Detect which cell encompasses the target text, then output its [x, y] center coordinate. 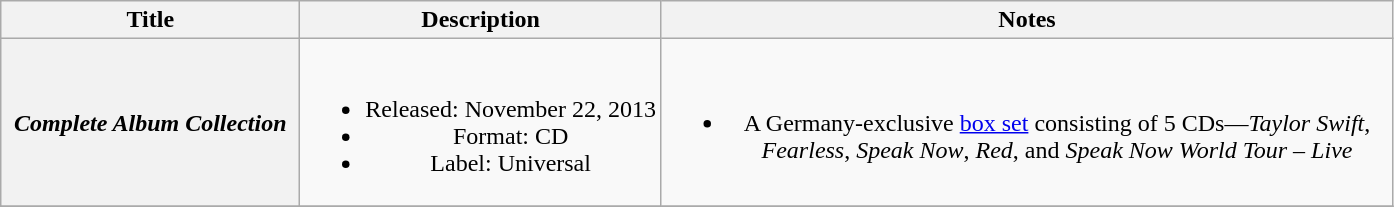
Complete Album Collection [150, 122]
Title [150, 20]
Released: November 22, 2013Format: CDLabel: Universal [481, 122]
Notes [1026, 20]
A Germany-exclusive box set consisting of 5 CDs—Taylor Swift, Fearless, Speak Now, Red, and Speak Now World Tour – Live [1026, 122]
Description [481, 20]
